From the cell containing the given text, extract its center point as [x, y] coordinate. 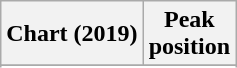
Peakposition [189, 34]
Chart (2019) [72, 34]
